Determine the (x, y) coordinate at the center of the cell enclosing the given text.  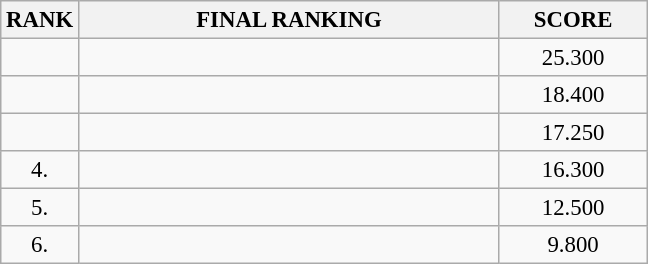
RANK (40, 20)
FINAL RANKING (288, 20)
4. (40, 170)
17.250 (572, 133)
9.800 (572, 245)
12.500 (572, 208)
6. (40, 245)
18.400 (572, 95)
SCORE (572, 20)
25.300 (572, 58)
5. (40, 208)
16.300 (572, 170)
